Identify which cell holds the provided text, then report its [X, Y] central coordinate. 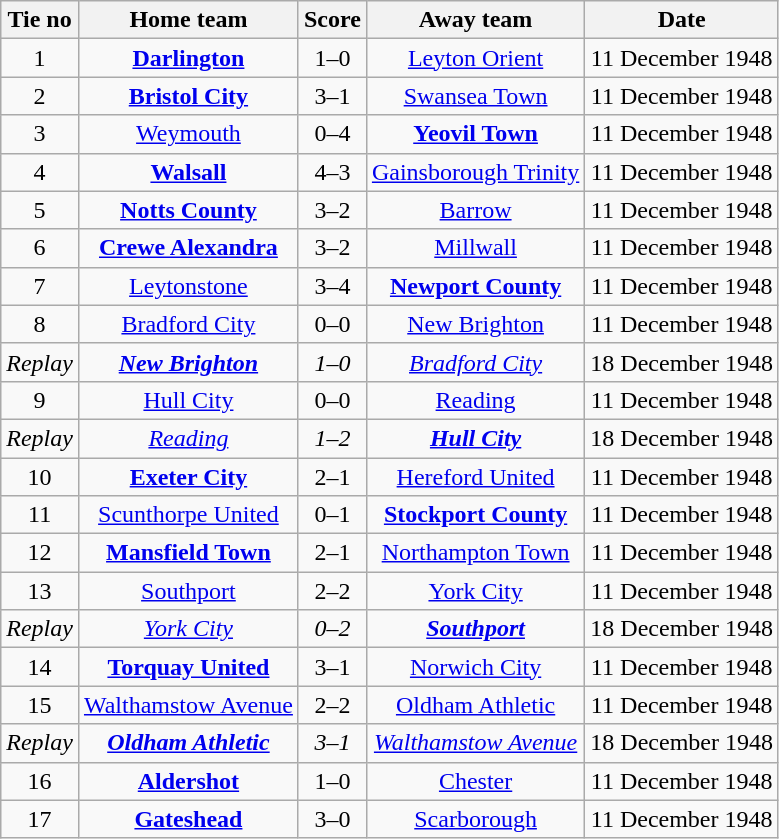
Barrow [475, 210]
Yeovil Town [475, 134]
17 [40, 819]
Home team [188, 20]
Aldershot [188, 781]
Tie no [40, 20]
Darlington [188, 58]
0–1 [332, 515]
3–0 [332, 819]
1 [40, 58]
1–2 [332, 438]
Gainsborough Trinity [475, 172]
Leytonstone [188, 286]
16 [40, 781]
3–4 [332, 286]
Leyton Orient [475, 58]
13 [40, 591]
Walsall [188, 172]
Notts County [188, 210]
4 [40, 172]
14 [40, 667]
Date [682, 20]
Exeter City [188, 477]
Swansea Town [475, 96]
Northampton Town [475, 553]
0–4 [332, 134]
Chester [475, 781]
0–2 [332, 629]
Crewe Alexandra [188, 248]
Hereford United [475, 477]
Mansfield Town [188, 553]
8 [40, 324]
7 [40, 286]
Norwich City [475, 667]
Scarborough [475, 819]
12 [40, 553]
15 [40, 705]
Torquay United [188, 667]
5 [40, 210]
Newport County [475, 286]
Score [332, 20]
Stockport County [475, 515]
Scunthorpe United [188, 515]
9 [40, 400]
Weymouth [188, 134]
6 [40, 248]
4–3 [332, 172]
2 [40, 96]
3 [40, 134]
Away team [475, 20]
Millwall [475, 248]
10 [40, 477]
11 [40, 515]
Gateshead [188, 819]
Bristol City [188, 96]
